Locate the cell with the specified text and output its [X, Y] center coordinate. 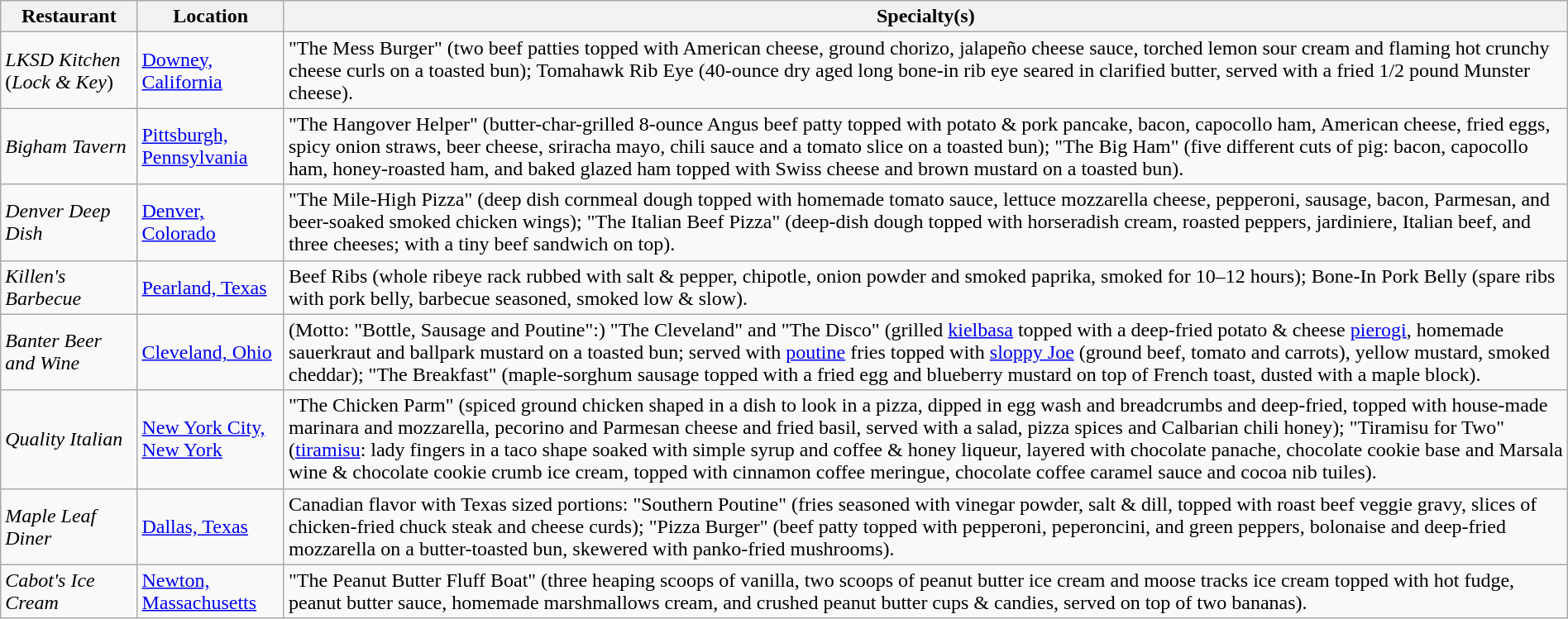
Pittsburgh, Pennsylvania [211, 146]
Denver, Colorado [211, 222]
Downey, California [211, 70]
Cabot's Ice Cream [69, 592]
LKSD Kitchen (Lock & Key) [69, 70]
Denver Deep Dish [69, 222]
New York City, New York [211, 440]
Dallas, Texas [211, 526]
Cleveland, Ohio [211, 352]
Location [211, 17]
Quality Italian [69, 440]
Pearland, Texas [211, 288]
Banter Beer and Wine [69, 352]
Bigham Tavern [69, 146]
Newton, Massachusetts [211, 592]
Restaurant [69, 17]
Specialty(s) [925, 17]
Killen's Barbecue [69, 288]
Maple Leaf Diner [69, 526]
